Provide the [X, Y] coordinate of the cell's center where the given text is located.  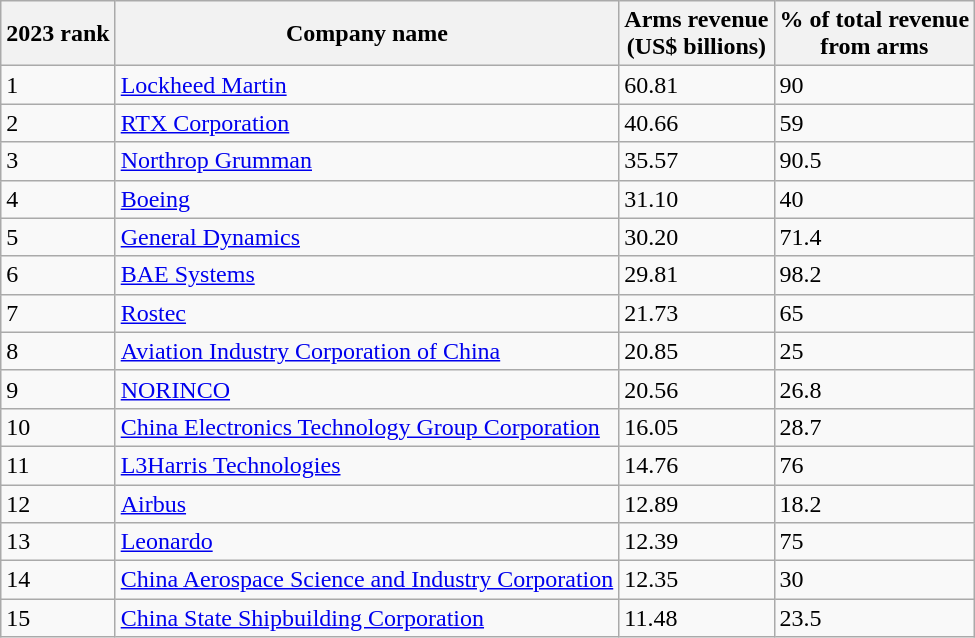
15 [58, 618]
31.10 [696, 199]
2 [58, 123]
12.35 [696, 580]
71.4 [874, 237]
40 [874, 199]
5 [58, 237]
11 [58, 465]
18.2 [874, 503]
29.81 [696, 275]
90 [874, 85]
4 [58, 199]
General Dynamics [367, 237]
China State Shipbuilding Corporation [367, 618]
Northrop Grumman [367, 161]
7 [58, 313]
35.57 [696, 161]
10 [58, 427]
1 [58, 85]
28.7 [874, 427]
China Electronics Technology Group Corporation [367, 427]
65 [874, 313]
12.39 [696, 542]
25 [874, 351]
59 [874, 123]
30 [874, 580]
3 [58, 161]
Company name [367, 34]
12 [58, 503]
6 [58, 275]
26.8 [874, 389]
8 [58, 351]
13 [58, 542]
16.05 [696, 427]
90.5 [874, 161]
China Aerospace Science and Industry Corporation [367, 580]
20.56 [696, 389]
NORINCO [367, 389]
BAE Systems [367, 275]
21.73 [696, 313]
Lockheed Martin [367, 85]
2023 rank [58, 34]
L3Harris Technologies [367, 465]
40.66 [696, 123]
60.81 [696, 85]
RTX Corporation [367, 123]
14.76 [696, 465]
Arms revenue(US$ billions) [696, 34]
Airbus [367, 503]
14 [58, 580]
Leonardo [367, 542]
23.5 [874, 618]
76 [874, 465]
Boeing [367, 199]
11.48 [696, 618]
Rostec [367, 313]
20.85 [696, 351]
Aviation Industry Corporation of China [367, 351]
% of total revenue from arms [874, 34]
98.2 [874, 275]
9 [58, 389]
30.20 [696, 237]
75 [874, 542]
12.89 [696, 503]
